Locate the cell with the specified text and output its [x, y] center coordinate. 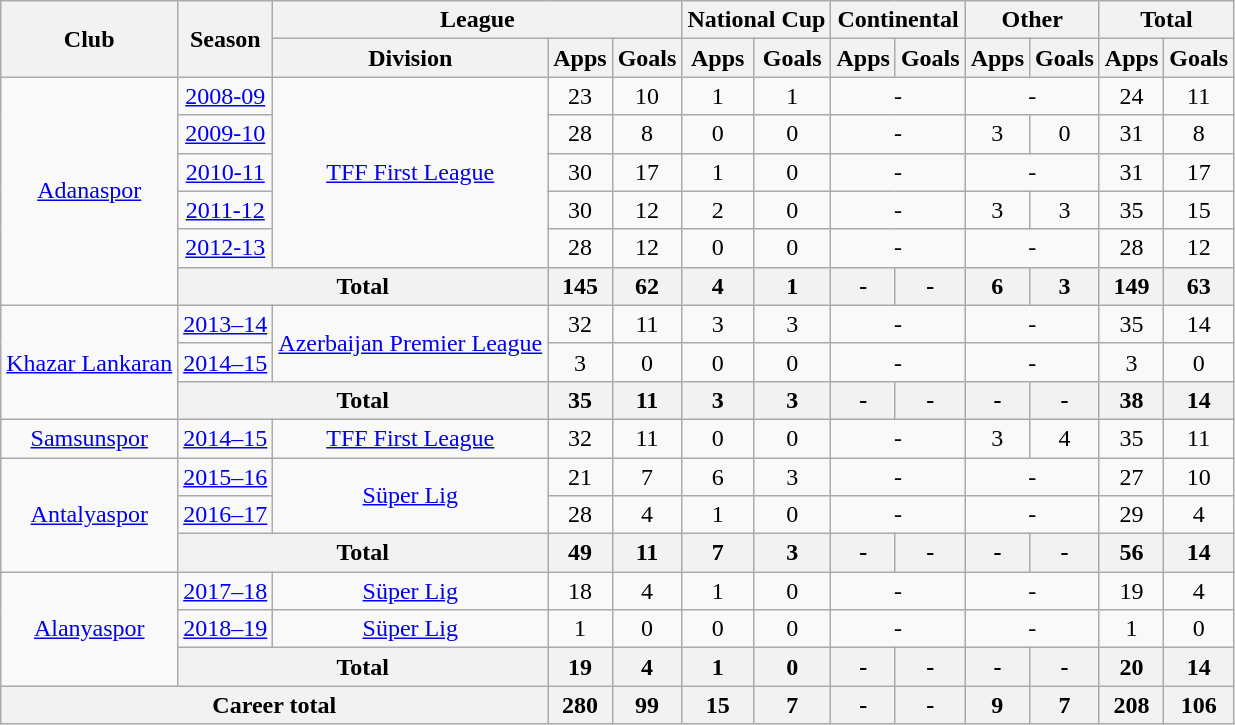
2013–14 [226, 324]
20 [1131, 667]
49 [580, 553]
56 [1131, 553]
21 [580, 477]
2011-12 [226, 210]
Adanaspor [90, 191]
23 [580, 96]
National Cup [756, 20]
Season [226, 39]
2008-09 [226, 96]
208 [1131, 705]
Club [90, 39]
2018–19 [226, 629]
63 [1199, 286]
18 [580, 591]
Career total [274, 705]
Alanyaspor [90, 629]
2010-11 [226, 172]
27 [1131, 477]
2017–18 [226, 591]
24 [1131, 96]
Antalyaspor [90, 515]
9 [997, 705]
2009-10 [226, 134]
Continental [898, 20]
2015–16 [226, 477]
Division [410, 58]
29 [1131, 515]
2 [718, 210]
38 [1131, 400]
280 [580, 705]
149 [1131, 286]
Khazar Lankaran [90, 362]
League [478, 20]
106 [1199, 705]
62 [647, 286]
Samsunspor [90, 438]
145 [580, 286]
Other [1032, 20]
2012-13 [226, 248]
2016–17 [226, 515]
99 [647, 705]
Azerbaijan Premier League [410, 343]
